Extract the [x, y] coordinate from the center of the cell holding the provided text.  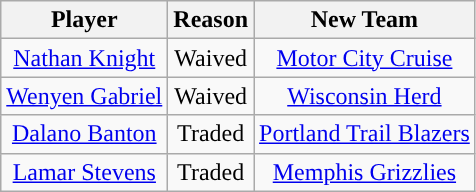
Dalano Banton [84, 134]
Portland Trail Blazers [365, 134]
Wenyen Gabriel [84, 96]
Memphis Grizzlies [365, 172]
Reason [211, 20]
Wisconsin Herd [365, 96]
Motor City Cruise [365, 58]
Lamar Stevens [84, 172]
Nathan Knight [84, 58]
New Team [365, 20]
Player [84, 20]
